Capture the cell that displays the provided text and extract its [X, Y] central coordinate. 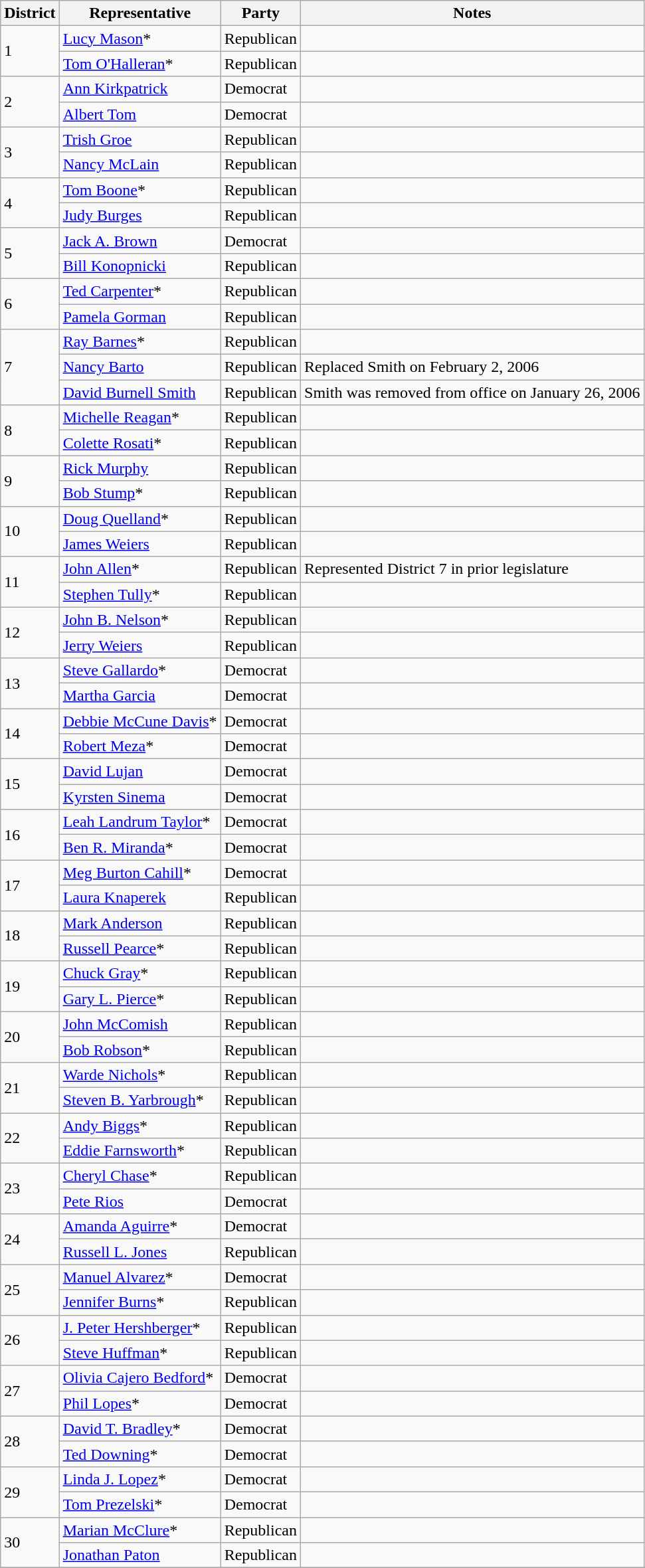
Stephen Tully* [139, 594]
Tom O'Halleran* [139, 64]
Manuel Alvarez* [139, 1277]
21 [30, 1087]
5 [30, 253]
Jennifer Burns* [139, 1302]
Kyrsten Sinema [139, 797]
Pamela Gorman [139, 317]
19 [30, 986]
Jonathan Paton [139, 1555]
Party [260, 13]
Pete Rios [139, 1201]
11 [30, 582]
24 [30, 1239]
6 [30, 304]
3 [30, 152]
10 [30, 531]
Ann Kirkpatrick [139, 89]
2 [30, 102]
28 [30, 1441]
James Weiers [139, 544]
Trish Groe [139, 139]
Smith was removed from office on January 26, 2006 [473, 392]
22 [30, 1138]
9 [30, 481]
Replaced Smith on February 2, 2006 [473, 367]
Martha Garcia [139, 695]
Jack A. Brown [139, 240]
4 [30, 203]
Meg Burton Cahill* [139, 873]
Marian McClure* [139, 1529]
Steve Gallardo* [139, 670]
Olivia Cajero Bedford* [139, 1378]
15 [30, 784]
29 [30, 1492]
Notes [473, 13]
Debbie McCune Davis* [139, 721]
Bob Robson* [139, 1049]
20 [30, 1037]
16 [30, 835]
30 [30, 1542]
Steve Huffman* [139, 1353]
Amanda Aguirre* [139, 1227]
Russell Pearce* [139, 948]
13 [30, 683]
18 [30, 936]
23 [30, 1189]
12 [30, 632]
David T. Bradley* [139, 1429]
John McComish [139, 1024]
27 [30, 1391]
17 [30, 885]
Andy Biggs* [139, 1126]
Jerry Weiers [139, 645]
Tom Prezelski* [139, 1504]
Lucy Mason* [139, 39]
Eddie Farnsworth* [139, 1151]
Rick Murphy [139, 468]
Mark Anderson [139, 923]
Phil Lopes* [139, 1403]
Colette Rosati* [139, 443]
Tom Boone* [139, 190]
John Allen* [139, 569]
David Burnell Smith [139, 392]
Leah Landrum Taylor* [139, 822]
1 [30, 51]
Bob Stump* [139, 493]
Ben R. Miranda* [139, 847]
25 [30, 1290]
John B. Nelson* [139, 620]
Represented District 7 in prior legislature [473, 569]
Doug Quelland* [139, 519]
Ray Barnes* [139, 342]
David Lujan [139, 772]
Representative [139, 13]
8 [30, 430]
J. Peter Hershberger* [139, 1328]
Laura Knaperek [139, 898]
Bill Konopnicki [139, 266]
Warde Nichols* [139, 1075]
Cheryl Chase* [139, 1176]
7 [30, 367]
Nancy McLain [139, 165]
26 [30, 1340]
Ted Carpenter* [139, 291]
Albert Tom [139, 114]
District [30, 13]
Gary L. Pierce* [139, 999]
Nancy Barto [139, 367]
Judy Burges [139, 215]
Russell L. Jones [139, 1252]
Steven B. Yarbrough* [139, 1100]
Ted Downing* [139, 1454]
Robert Meza* [139, 746]
Michelle Reagan* [139, 418]
Chuck Gray* [139, 974]
14 [30, 733]
Linda J. Lopez* [139, 1479]
